Find where the given text appears and provide that cell's center as [x, y] coordinate. 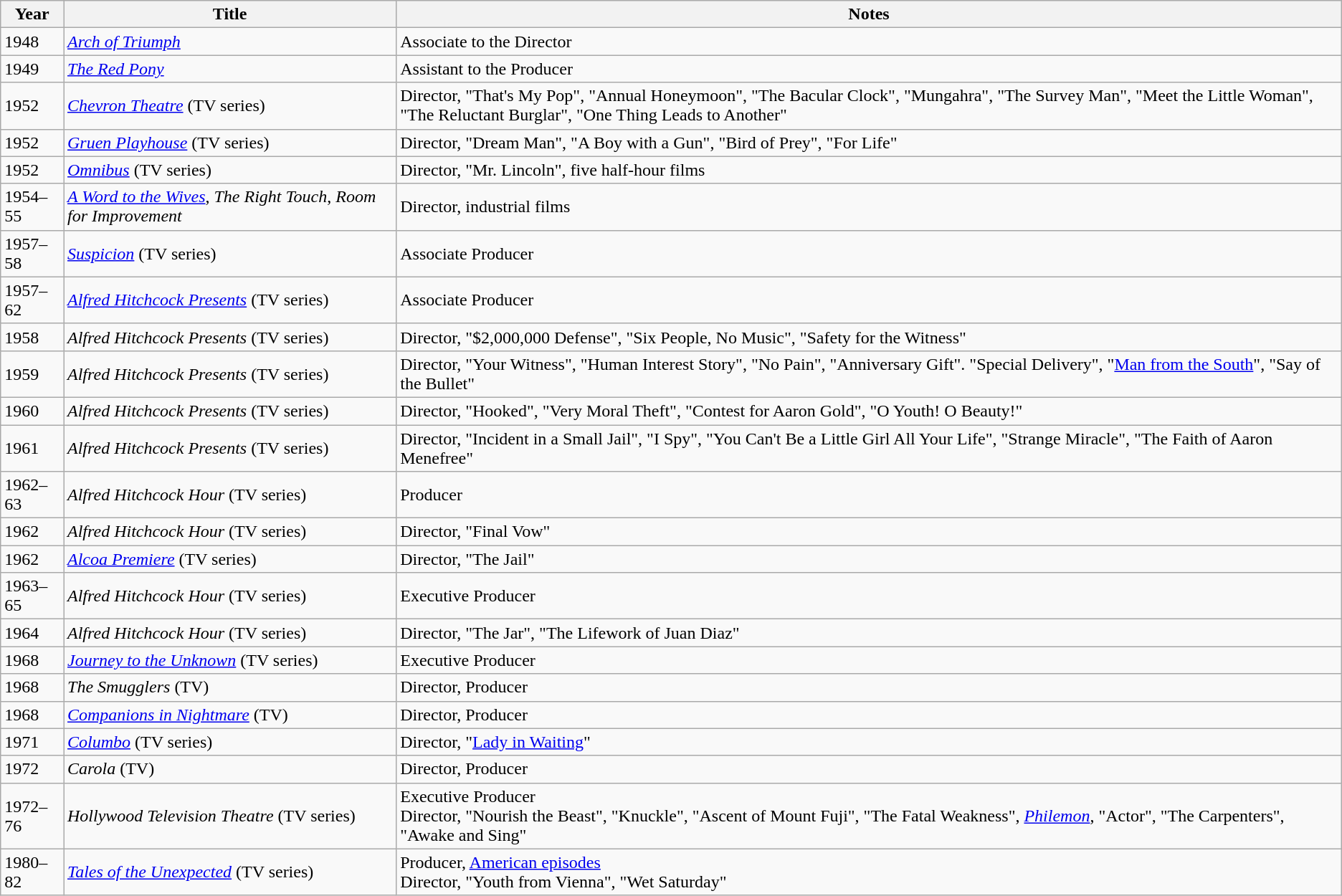
Director, "Incident in a Small Jail", "I Spy", "You Can't Be a Little Girl All Your Life", "Strange Miracle", "The Faith of Aaron Menefree" [869, 447]
The Red Pony [229, 69]
1964 [32, 633]
Columbo (TV series) [229, 742]
1954–55 [32, 206]
Chevron Theatre (TV series) [229, 106]
1972–76 [32, 816]
Year [32, 14]
1949 [32, 69]
Director, "Mr. Lincoln", five half-hour films [869, 170]
1957–62 [32, 300]
Director, industrial films [869, 206]
Journey to the Unknown (TV series) [229, 660]
The Smugglers (TV) [229, 687]
Tales of the Unexpected (TV series) [229, 872]
Notes [869, 14]
Companions in Nightmare (TV) [229, 715]
Hollywood Television Theatre (TV series) [229, 816]
Director, "Dream Man", "A Boy with a Gun", "Bird of Prey", "For Life" [869, 143]
Arch of Triumph [229, 42]
Alcoa Premiere (TV series) [229, 559]
Producer, American episodesDirector, "Youth from Vienna", "Wet Saturday" [869, 872]
1960 [32, 411]
A Word to the Wives, The Right Touch, Room for Improvement [229, 206]
Director, "Your Witness", "Human Interest Story", "No Pain", "Anniversary Gift". "Special Delivery", "Man from the South", "Say of the Bullet" [869, 374]
1980–82 [32, 872]
Omnibus (TV series) [229, 170]
Suspicion (TV series) [229, 254]
1957–58 [32, 254]
Director, "Final Vow" [869, 532]
Producer [869, 495]
Associate to the Director [869, 42]
1972 [32, 769]
Assistant to the Producer [869, 69]
Title [229, 14]
Director, "The Jail" [869, 559]
Gruen Playhouse (TV series) [229, 143]
1962–63 [32, 495]
Carola (TV) [229, 769]
1971 [32, 742]
1961 [32, 447]
1948 [32, 42]
Director, "The Jar", "The Lifework of Juan Diaz" [869, 633]
Director, "Lady in Waiting" [869, 742]
1959 [32, 374]
Director, "Hooked", "Very Moral Theft", "Contest for Aaron Gold", "O Youth! O Beauty!" [869, 411]
1958 [32, 337]
Director, "$2,000,000 Defense", "Six People, No Music", "Safety for the Witness" [869, 337]
1963–65 [32, 596]
